Find where the given text appears and provide that cell's center as (x, y) coordinate. 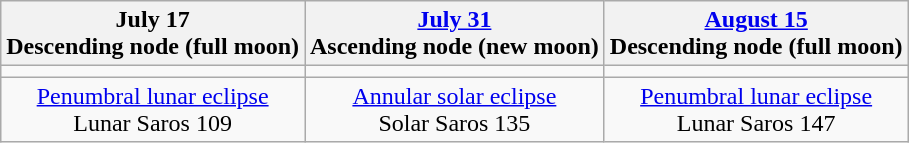
Penumbral lunar eclipseLunar Saros 109 (153, 110)
July 31Ascending node (new moon) (454, 34)
Penumbral lunar eclipseLunar Saros 147 (756, 110)
July 17Descending node (full moon) (153, 34)
August 15Descending node (full moon) (756, 34)
Annular solar eclipseSolar Saros 135 (454, 110)
